Search for the cell housing the specified text and yield its (X, Y) center coordinate. 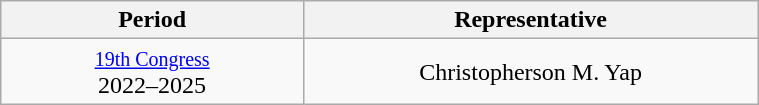
Christopherson M. Yap (530, 72)
Period (152, 20)
Representative (530, 20)
19th Congress2022–2025 (152, 72)
